Detect which cell encompasses the target text, then output its (X, Y) center coordinate. 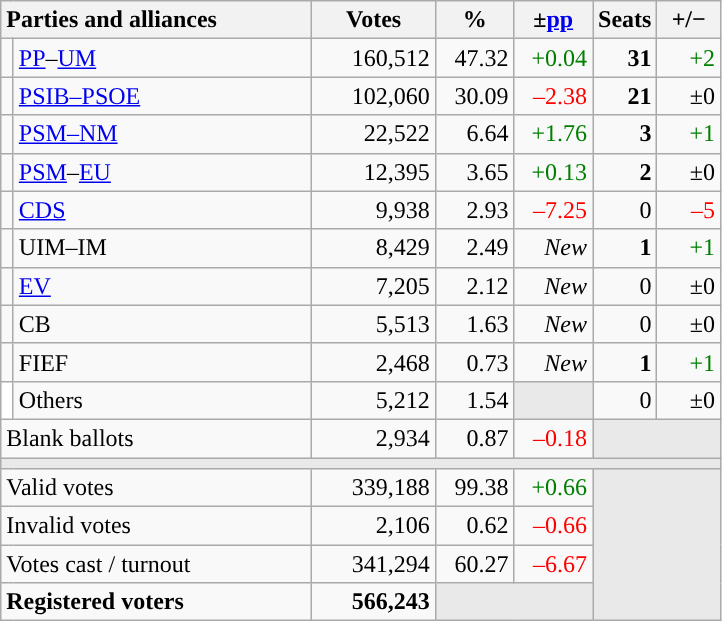
31 (624, 58)
102,060 (374, 96)
–5 (689, 210)
99.38 (474, 488)
–0.18 (554, 438)
9,938 (374, 210)
3.65 (474, 172)
+0.13 (554, 172)
PSIB–PSOE (162, 96)
PP–UM (162, 58)
21 (624, 96)
% (474, 20)
2,468 (374, 362)
+0.04 (554, 58)
30.09 (474, 96)
–0.66 (554, 526)
–2.38 (554, 96)
CDS (162, 210)
5,212 (374, 400)
0.73 (474, 362)
Votes cast / turnout (156, 564)
3 (624, 134)
Valid votes (156, 488)
+1.76 (554, 134)
+0.66 (554, 488)
EV (162, 286)
–7.25 (554, 210)
Blank ballots (156, 438)
CB (162, 324)
Seats (624, 20)
2.93 (474, 210)
Parties and alliances (156, 20)
47.32 (474, 58)
0.87 (474, 438)
339,188 (374, 488)
PSM–EU (162, 172)
8,429 (374, 248)
341,294 (374, 564)
–6.67 (554, 564)
2 (624, 172)
5,513 (374, 324)
UIM–IM (162, 248)
6.64 (474, 134)
2.12 (474, 286)
60.27 (474, 564)
2,934 (374, 438)
2.49 (474, 248)
+2 (689, 58)
1.54 (474, 400)
7,205 (374, 286)
1.63 (474, 324)
FIEF (162, 362)
12,395 (374, 172)
Others (162, 400)
0.62 (474, 526)
+/− (689, 20)
2,106 (374, 526)
Invalid votes (156, 526)
±pp (554, 20)
566,243 (374, 602)
Registered voters (156, 602)
Votes (374, 20)
22,522 (374, 134)
160,512 (374, 58)
PSM–NM (162, 134)
